Detect which cell encompasses the target text, then output its (x, y) center coordinate. 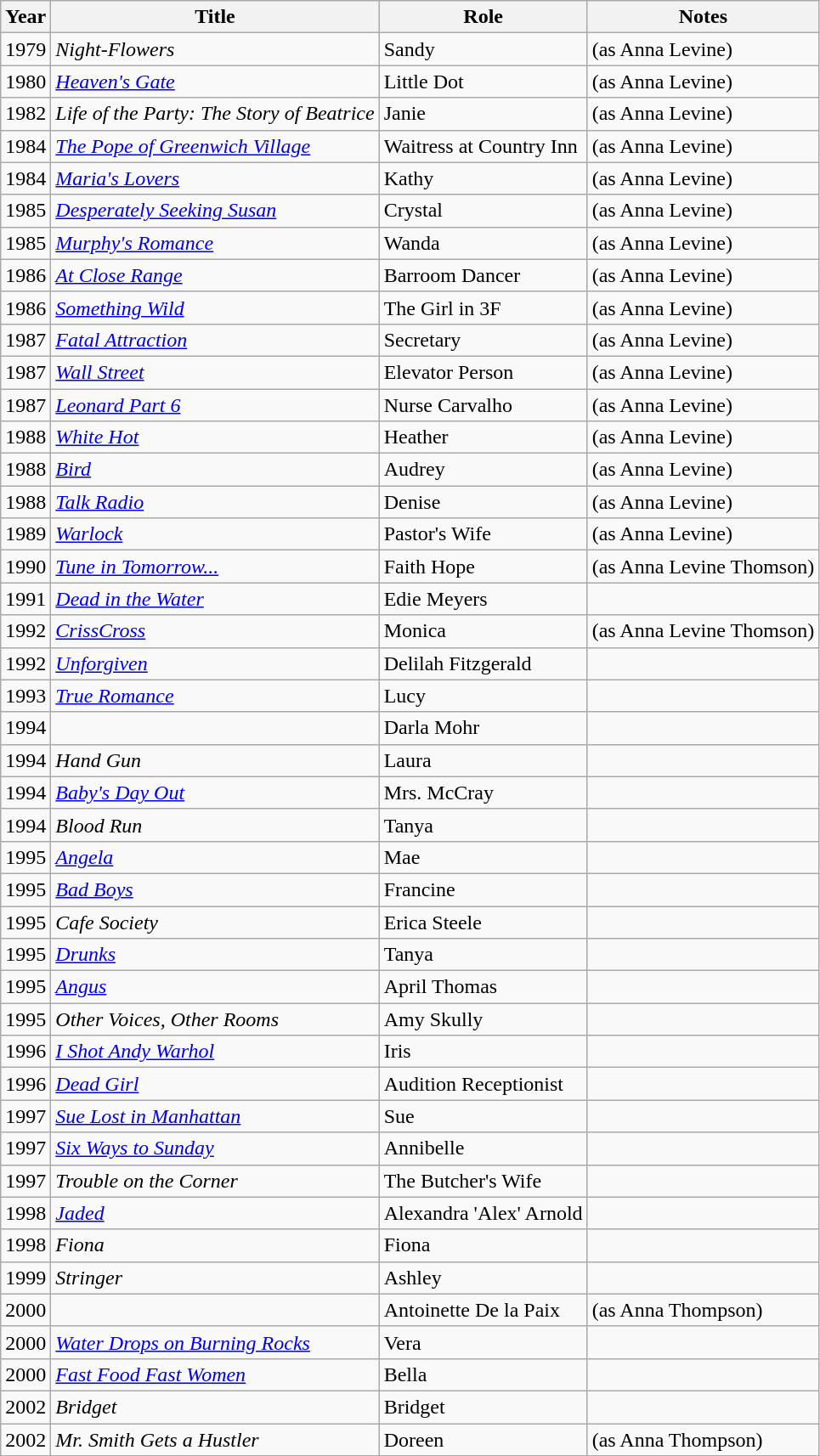
Little Dot (483, 82)
Angela (215, 857)
Fast Food Fast Women (215, 1374)
Role (483, 17)
Other Voices, Other Rooms (215, 1019)
White Hot (215, 437)
1989 (25, 534)
The Girl in 3F (483, 308)
Denise (483, 502)
Annibelle (483, 1148)
1993 (25, 696)
Tune in Tomorrow... (215, 567)
Mae (483, 857)
The Pope of Greenwich Village (215, 146)
Title (215, 17)
Mr. Smith Gets a Hustler (215, 1440)
Night-Flowers (215, 49)
April Thomas (483, 987)
Year (25, 17)
1999 (25, 1278)
Laura (483, 760)
Water Drops on Burning Rocks (215, 1342)
1980 (25, 82)
Baby's Day Out (215, 793)
Leonard Part 6 (215, 405)
Crystal (483, 211)
Iris (483, 1052)
Waitress at Country Inn (483, 146)
Dead in the Water (215, 599)
At Close Range (215, 275)
Dead Girl (215, 1084)
CrissCross (215, 631)
Blood Run (215, 825)
Sue Lost in Manhattan (215, 1116)
Wanda (483, 243)
Murphy's Romance (215, 243)
Warlock (215, 534)
Edie Meyers (483, 599)
Delilah Fitzgerald (483, 663)
Pastor's Wife (483, 534)
Vera (483, 1342)
Something Wild (215, 308)
Heather (483, 437)
1990 (25, 567)
Notes (704, 17)
Jaded (215, 1213)
Drunks (215, 955)
True Romance (215, 696)
Francine (483, 889)
Life of the Party: The Story of Beatrice (215, 114)
Heaven's Gate (215, 82)
Monica (483, 631)
Sandy (483, 49)
Cafe Society (215, 922)
Desperately Seeking Susan (215, 211)
Secretary (483, 340)
Darla Mohr (483, 728)
Mrs. McCray (483, 793)
Bella (483, 1374)
Angus (215, 987)
Fatal Attraction (215, 340)
The Butcher's Wife (483, 1181)
Wall Street (215, 372)
Faith Hope (483, 567)
Antoinette De la Paix (483, 1310)
Six Ways to Sunday (215, 1148)
Unforgiven (215, 663)
1991 (25, 599)
Lucy (483, 696)
1982 (25, 114)
Hand Gun (215, 760)
Bird (215, 470)
Bad Boys (215, 889)
I Shot Andy Warhol (215, 1052)
Audrey (483, 470)
Maria's Lovers (215, 178)
Elevator Person (483, 372)
Nurse Carvalho (483, 405)
1979 (25, 49)
Talk Radio (215, 502)
Erica Steele (483, 922)
Barroom Dancer (483, 275)
Janie (483, 114)
Kathy (483, 178)
Doreen (483, 1440)
Audition Receptionist (483, 1084)
Stringer (215, 1278)
Trouble on the Corner (215, 1181)
Alexandra 'Alex' Arnold (483, 1213)
Sue (483, 1116)
Ashley (483, 1278)
Amy Skully (483, 1019)
